Identify which cell holds the provided text, then report its [x, y] central coordinate. 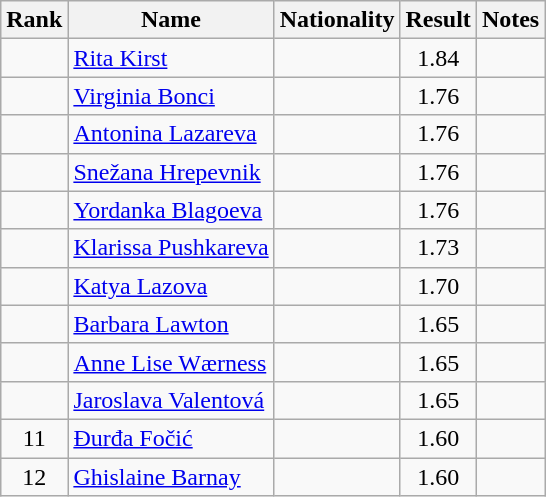
1.70 [438, 286]
11 [34, 438]
Ghislaine Barnay [171, 477]
Rank [34, 20]
Name [171, 20]
Result [438, 20]
12 [34, 477]
Antonina Lazareva [171, 134]
Notes [510, 20]
Jaroslava Valentová [171, 400]
Katya Lazova [171, 286]
Yordanka Blagoeva [171, 210]
Anne Lise Wærness [171, 362]
1.84 [438, 58]
Nationality [337, 20]
Virginia Bonci [171, 96]
Barbara Lawton [171, 324]
Đurđa Fočić [171, 438]
Rita Kirst [171, 58]
Klarissa Pushkareva [171, 248]
Snežana Hrepevnik [171, 172]
1.73 [438, 248]
